Scan for the cell matching the given text and deliver its [x, y] coordinate at center. 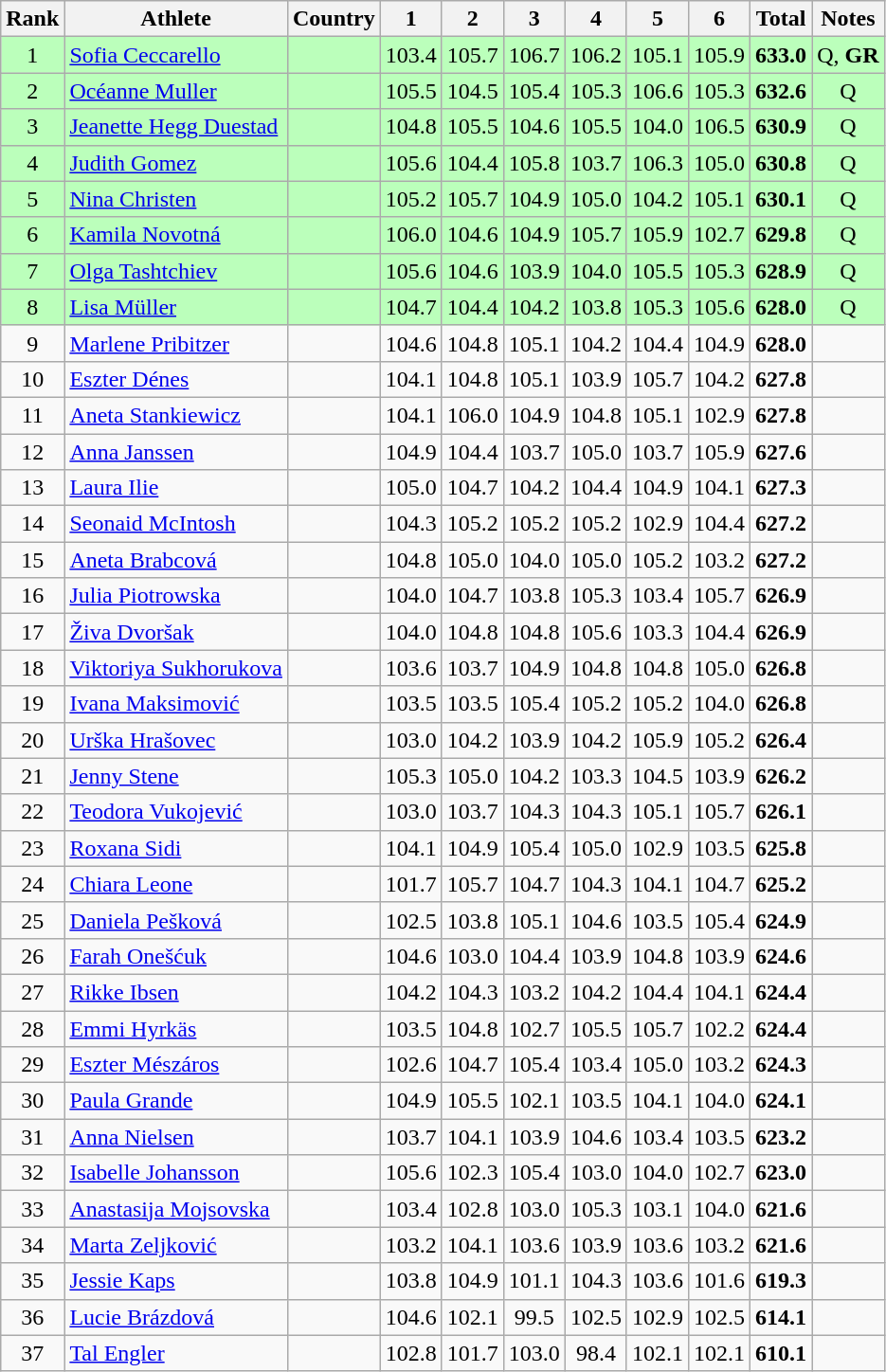
Anna Janssen [176, 452]
629.8 [781, 235]
Anna Nielsen [176, 1137]
Océanne Muller [176, 91]
Notes [848, 19]
610.1 [781, 1353]
630.9 [781, 127]
Aneta Brabcová [176, 560]
Jenny Stene [176, 776]
Aneta Stankiewicz [176, 415]
102.6 [411, 1065]
22 [32, 812]
630.8 [781, 163]
632.6 [781, 91]
623.0 [781, 1173]
106.7 [534, 55]
33 [32, 1209]
31 [32, 1137]
Marlene Pribitzer [176, 343]
Daniela Pešková [176, 920]
Rikke Ibsen [176, 992]
Sofia Ceccarello [176, 55]
105.8 [534, 163]
102.3 [472, 1173]
98.4 [595, 1353]
28 [32, 1028]
Judith Gomez [176, 163]
19 [32, 704]
624.9 [781, 920]
627.3 [781, 488]
14 [32, 524]
624.1 [781, 1101]
Isabelle Johansson [176, 1173]
103.1 [658, 1209]
Emmi Hyrkäs [176, 1028]
627.6 [781, 452]
24 [32, 884]
Paula Grande [176, 1101]
Q, GR [848, 55]
Lucie Brázdová [176, 1317]
624.3 [781, 1065]
17 [32, 632]
Kamila Novotná [176, 235]
625.8 [781, 848]
Lisa Müller [176, 307]
Seonaid McIntosh [176, 524]
106.3 [658, 163]
15 [32, 560]
9 [32, 343]
Farah Onešćuk [176, 956]
27 [32, 992]
30 [32, 1101]
37 [32, 1353]
36 [32, 1317]
626.1 [781, 812]
34 [32, 1245]
106.2 [595, 55]
11 [32, 415]
29 [32, 1065]
26 [32, 956]
99.5 [534, 1317]
Country [334, 19]
106.6 [658, 91]
633.0 [781, 55]
25 [32, 920]
102.2 [718, 1028]
101.6 [718, 1281]
623.2 [781, 1137]
13 [32, 488]
Total [781, 19]
Jeanette Hegg Duestad [176, 127]
619.3 [781, 1281]
Marta Zeljković [176, 1245]
625.2 [781, 884]
630.1 [781, 199]
Athlete [176, 19]
Roxana Sidi [176, 848]
20 [32, 740]
35 [32, 1281]
624.6 [781, 956]
12 [32, 452]
Rank [32, 19]
16 [32, 596]
Julia Piotrowska [176, 596]
Teodora Vukojević [176, 812]
Jessie Kaps [176, 1281]
Eszter Dénes [176, 379]
106.5 [718, 127]
614.1 [781, 1317]
32 [32, 1173]
Olga Tashtchiev [176, 271]
Viktoriya Sukhorukova [176, 668]
Laura Ilie [176, 488]
Tal Engler [176, 1353]
10 [32, 379]
626.4 [781, 740]
Urška Hrašovec [176, 740]
21 [32, 776]
Ivana Maksimović [176, 704]
Chiara Leone [176, 884]
23 [32, 848]
Nina Christen [176, 199]
Anastasija Mojsovska [176, 1209]
18 [32, 668]
101.1 [534, 1281]
7 [32, 271]
Živa Dvoršak [176, 632]
628.9 [781, 271]
Eszter Mészáros [176, 1065]
626.2 [781, 776]
8 [32, 307]
